Output the (x, y) coordinate of the center of the cell containing the given text.  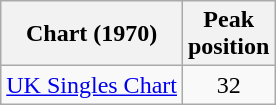
Chart (1970) (92, 34)
UK Singles Chart (92, 85)
Peakposition (228, 34)
32 (228, 85)
